Identify which cell holds the provided text, then report its (X, Y) central coordinate. 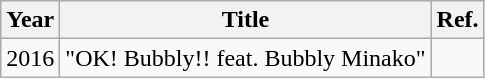
Ref. (458, 20)
Title (246, 20)
Year (30, 20)
2016 (30, 58)
"OK! Bubbly!! feat. Bubbly Minako" (246, 58)
